Return (X, Y) of the center of cell containing provided text 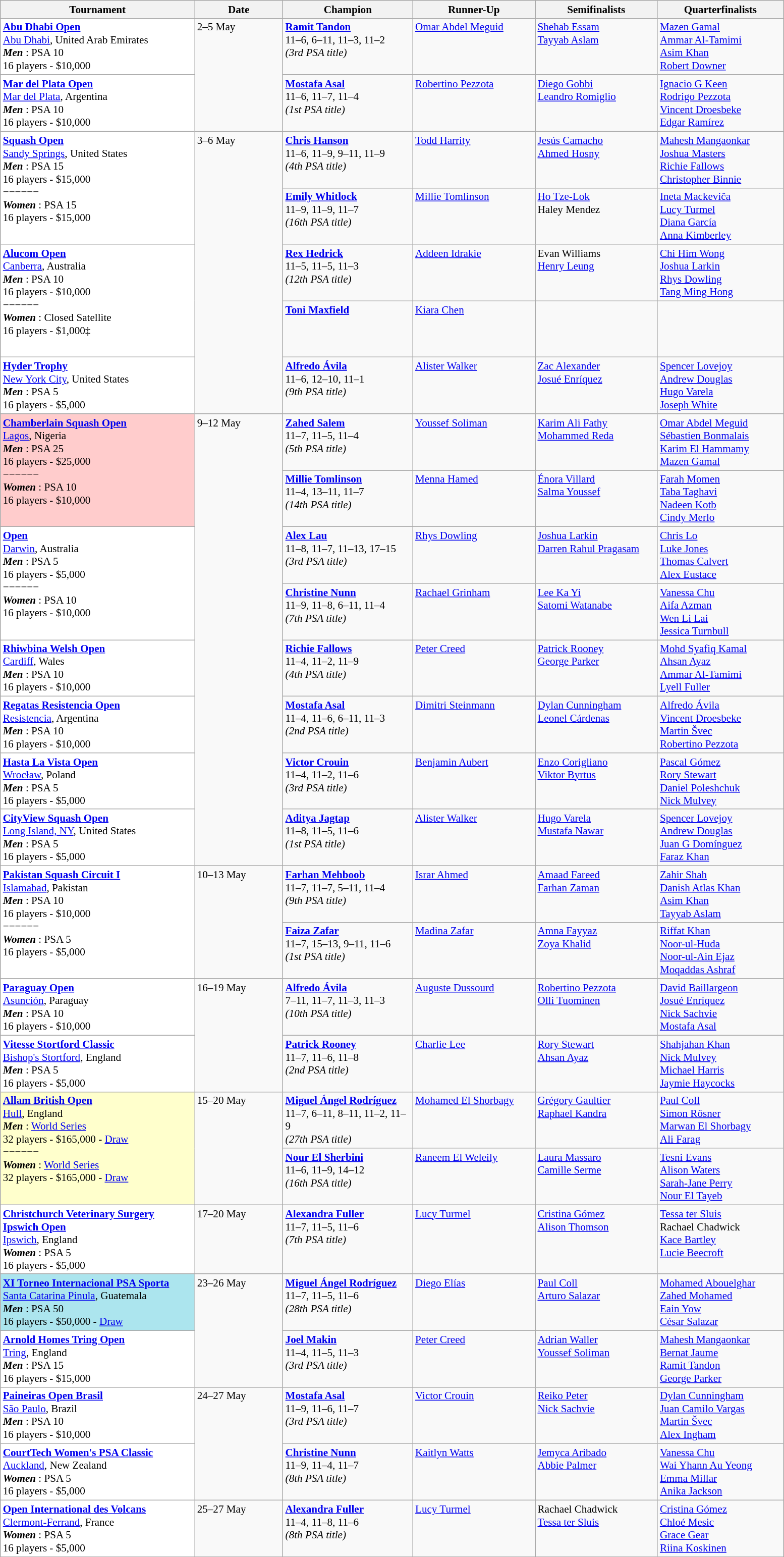
Paul Coll Simon Rösner Marwan El Shorbagy Ali Farag (720, 1120)
Semifinalists (596, 9)
Laura Massaro Camille Serme (596, 1176)
Jemyca Aribado Abbie Palmer (596, 1472)
Rex Hedrick11–5, 11–5, 11–3(12th PSA title) (348, 273)
Todd Harrity (474, 159)
Menna Hamed (474, 499)
Israr Ahmed (474, 894)
Robertino Pezzota (474, 103)
Aditya Jagtap11–8, 11–5, 11–6(1st PSA title) (348, 837)
Patrick Rooney George Parker (596, 668)
Squash Open Sandy Springs, United States Men : PSA 1516 players - $15,000−−−−−− Women : PSA 1516 players - $15,000 (98, 188)
CourtTech Women's PSA Classic Auckland, New Zealand Women : PSA 516 players - $5,000 (98, 1472)
23–26 May (239, 1330)
Tournament (98, 9)
Ho Tze-Lok Haley Mendez (596, 216)
2–5 May (239, 75)
Dylan Cunningham Juan Camilo Vargas Martin Švec Alex Ingham (720, 1415)
Énora Villard Salma Youssef (596, 499)
Millie Tomlinson (474, 216)
Rachael Grinham (474, 612)
Adrian Waller Youssef Soliman (596, 1359)
Cristina Gómez Chloé Mesic Grace Gear Riina Koskinen (720, 1528)
Open International des Volcans Clermont-Ferrand, France Women : PSA 516 players - $5,000 (98, 1528)
Paraguay Open Asunción, Paraguay Men : PSA 1016 players - $10,000 (98, 1007)
Spencer Lovejoy Andrew Douglas Juan G Domínguez Faraz Khan (720, 837)
Open Darwin, Australia Men : PSA 516 players - $5,000−−−−−− Women : PSA 1016 players - $10,000 (98, 583)
Mar del Plata Open Mar del Plata, Argentina Men : PSA 1016 players - $10,000 (98, 103)
Chi Him Wong Joshua Larkin Rhys Dowling Tang Ming Hong (720, 273)
Millie Tomlinson11–4, 13–11, 11–7(14th PSA title) (348, 499)
Benjamin Aubert (474, 781)
Enzo Corigliano Viktor Byrtus (596, 781)
Allam British Open Hull, England Men : World Series32 players - $165,000 - Draw−−−−−− Women : World Series32 players - $165,000 - Draw (98, 1148)
Runner-Up (474, 9)
Diego Elías (474, 1302)
Hyder Trophy New York City, United States Men : PSA 516 players - $5,000 (98, 386)
Shehab Essam Tayyab Aslam (596, 46)
17–20 May (239, 1240)
CityView Squash Open Long Island, NY, United States Men : PSA 516 players - $5,000 (98, 837)
Omar Abdel Meguid (474, 46)
Zac Alexander Josué Enríquez (596, 386)
Emily Whitlock11–9, 11–9, 11–7(16th PSA title) (348, 216)
Chamberlain Squash Open Lagos, Nigeria Men : PSA 2516 players - $25,000−−−−−− Women : PSA 1016 players - $10,000 (98, 470)
24–27 May (239, 1443)
Chris Hanson11–6, 11–9, 9–11, 11–9(4th PSA title) (348, 159)
Kiara Chen (474, 329)
Faiza Zafar11–7, 15–13, 9–11, 11–6(1st PSA title) (348, 950)
Toni Maxfield (348, 329)
Mostafa Asal11–6, 11–7, 11–4(1st PSA title) (348, 103)
Paineiras Open Brasil São Paulo, Brazil Men : PSA 1016 players - $10,000 (98, 1415)
10–13 May (239, 922)
Madina Zafar (474, 950)
Mostafa Asal 11–4, 11–6, 6–11, 11–3(2nd PSA title) (348, 725)
Alexandra Fuller11–4, 11–8, 11–6(8th PSA title) (348, 1528)
Quarterfinalists (720, 9)
Regatas Resistencia Open Resistencia, Argentina Men : PSA 1016 players - $10,000 (98, 725)
Christine Nunn11–9, 11–8, 6–11, 11–4(7th PSA title) (348, 612)
Arnold Homes Tring Open Tring, England Men : PSA 1516 players - $15,000 (98, 1359)
Karim Ali Fathy Mohammed Reda (596, 442)
Ramit Tandon11–6, 6–11, 11–3, 11–2(3rd PSA title) (348, 46)
9–12 May (239, 640)
Zahed Salem11–7, 11–5, 11–4(5th PSA title) (348, 442)
Evan Williams Henry Leung (596, 273)
Charlie Lee (474, 1063)
Nour El Sherbini11–6, 11–9, 14–12(16th PSA title) (348, 1176)
Christine Nunn11–9, 11–4, 11–7(8th PSA title) (348, 1472)
3–6 May (239, 273)
Robertino Pezzota Olli Tuominen (596, 1007)
Reiko Peter Nick Sachvie (596, 1415)
Alfredo Ávila Vincent Droesbeke Martin Švec Robertino Pezzota (720, 725)
Addeen Idrakie (474, 273)
Alexandra Fuller11–7, 11–5, 11–6(7th PSA title) (348, 1240)
Auguste Dussourd (474, 1007)
Tesni Evans Alison Waters Sarah-Jane Perry Nour El Tayeb (720, 1176)
Rachael Chadwick Tessa ter Sluis (596, 1528)
Ineta Mackeviča Lucy Turmel Diana García Anna Kimberley (720, 216)
Shahjahan Khan Nick Mulvey Michael Harris Jaymie Haycocks (720, 1063)
Pascal Gómez Rory Stewart Daniel Poleshchuk Nick Mulvey (720, 781)
16–19 May (239, 1035)
Miguel Ángel Rodríguez 11–7, 11–5, 11–6(28th PSA title) (348, 1302)
Abu Dhabi Open Abu Dhabi, United Arab Emirates Men : PSA 1016 players - $10,000 (98, 46)
Amna Fayyaz Zoya Khalid (596, 950)
Kaitlyn Watts (474, 1472)
Patrick Rooney11–7, 11–6, 11–8(2nd PSA title) (348, 1063)
Hasta La Vista Open Wrocław, Poland Men : PSA 516 players - $5,000 (98, 781)
Amaad Fareed Farhan Zaman (596, 894)
Pakistan Squash Circuit I Islamabad, Pakistan Men : PSA 1016 players - $10,000−−−−−− Women : PSA 516 players - $5,000 (98, 922)
Alex Lau11–8, 11–7, 11–13, 17–15(3rd PSA title) (348, 555)
Youssef Soliman (474, 442)
Joel Makin11–4, 11–5, 11–3(3rd PSA title) (348, 1359)
Vitesse Stortford Classic Bishop's Stortford, England Men : PSA 516 players - $5,000 (98, 1063)
Omar Abdel Meguid Sébastien Bonmalais Karim El Hammamy Mazen Gamal (720, 442)
Jesús Camacho Ahmed Hosny (596, 159)
Grégory Gaultier Raphael Kandra (596, 1120)
Dimitri Steinmann (474, 725)
Victor Crouin11–4, 11–2, 11–6(3rd PSA title) (348, 781)
Spencer Lovejoy Andrew Douglas Hugo Varela Joseph White (720, 386)
Tessa ter Sluis Rachael Chadwick Kace Bartley Lucie Beecroft (720, 1240)
Alucom Open Canberra, Australia Men : PSA 1016 players - $10,000−−−−−− Women : Closed Satellite16 players - $1,000‡ (98, 301)
Mostafa Asal11–9, 11–6, 11–7(3rd PSA title) (348, 1415)
Date (239, 9)
Ignacio G Keen Rodrigo Pezzota Vincent Droesbeke Edgar Ramírez (720, 103)
Farah Momen Taba Taghavi Nadeen Kotb Cindy Merlo (720, 499)
Vanessa Chu Aifa Azman Wen Li Lai Jessica Turnbull (720, 612)
Miguel Ángel Rodríguez11–7, 6–11, 8–11, 11–2, 11–9(27th PSA title) (348, 1120)
Hugo Varela Mustafa Nawar (596, 837)
Farhan Mehboob11–7, 11–7, 5–11, 11–4(9th PSA title) (348, 894)
Zahir Shah Danish Atlas Khan Asim Khan Tayyab Aslam (720, 894)
Richie Fallows11–4, 11–2, 11–9(4th PSA title) (348, 668)
Chris Lo Luke Jones Thomas Calvert Alex Eustace (720, 555)
Diego Gobbi Leandro Romiglio (596, 103)
Cristina Gómez Alison Thomson (596, 1240)
25–27 May (239, 1528)
Riffat Khan Noor-ul-Huda Noor-ul-Ain Ejaz Moqaddas Ashraf (720, 950)
David Baillargeon Josué Enríquez Nick Sachvie Mostafa Asal (720, 1007)
Rory Stewart Ahsan Ayaz (596, 1063)
Mohamed Abouelghar Zahed Mohamed Eain Yow César Salazar (720, 1302)
Vanessa Chu Wai Yhann Au Yeong Emma Millar Anika Jackson (720, 1472)
Alfredo Ávila7–11, 11–7, 11–3, 11–3(10th PSA title) (348, 1007)
Victor Crouin (474, 1415)
Mahesh Mangaonkar Bernat Jaume Ramit Tandon George Parker (720, 1359)
Paul Coll Arturo Salazar (596, 1302)
Mazen Gamal Ammar Al-Tamimi Asim Khan Robert Downer (720, 46)
Champion (348, 9)
Dylan Cunningham Leonel Cárdenas (596, 725)
Alfredo Ávila11–6, 12–10, 11–1(9th PSA title) (348, 386)
XI Torneo Internacional PSA Sporta Santa Catarina Pinula, Guatemala Men : PSA 5016 players - $50,000 - Draw (98, 1302)
Lee Ka Yi Satomi Watanabe (596, 612)
Raneem El Weleily (474, 1176)
Mohamed El Shorbagy (474, 1120)
Mahesh Mangaonkar Joshua Masters Richie Fallows Christopher Binnie (720, 159)
15–20 May (239, 1148)
Joshua Larkin Darren Rahul Pragasam (596, 555)
Rhys Dowling (474, 555)
Christchurch Veterinary Surgery Ipswich Open Ipswich, England Women : PSA 516 players - $5,000 (98, 1240)
Rhiwbina Welsh Open Cardiff, Wales Men : PSA 1016 players - $10,000 (98, 668)
Mohd Syafiq Kamal Ahsan Ayaz Ammar Al-Tamimi Lyell Fuller (720, 668)
